Locate the cell with the specified text and output its [x, y] center coordinate. 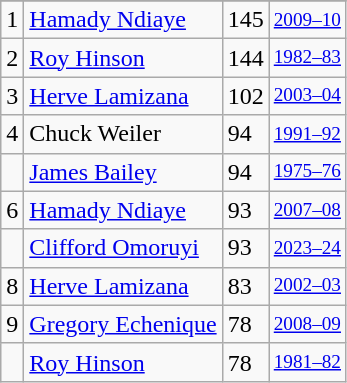
Clifford Omoruyi [123, 248]
3 [12, 96]
2007–08 [307, 210]
1982–83 [307, 58]
2009–10 [307, 20]
2023–24 [307, 248]
1981–82 [307, 362]
2008–09 [307, 324]
2 [12, 58]
9 [12, 324]
144 [246, 58]
James Bailey [123, 172]
1 [12, 20]
145 [246, 20]
Gregory Echenique [123, 324]
6 [12, 210]
83 [246, 286]
1975–76 [307, 172]
1991–92 [307, 134]
Chuck Weiler [123, 134]
8 [12, 286]
2003–04 [307, 96]
4 [12, 134]
102 [246, 96]
2002–03 [307, 286]
